Output the (x, y) coordinate of the center of the cell containing the given text.  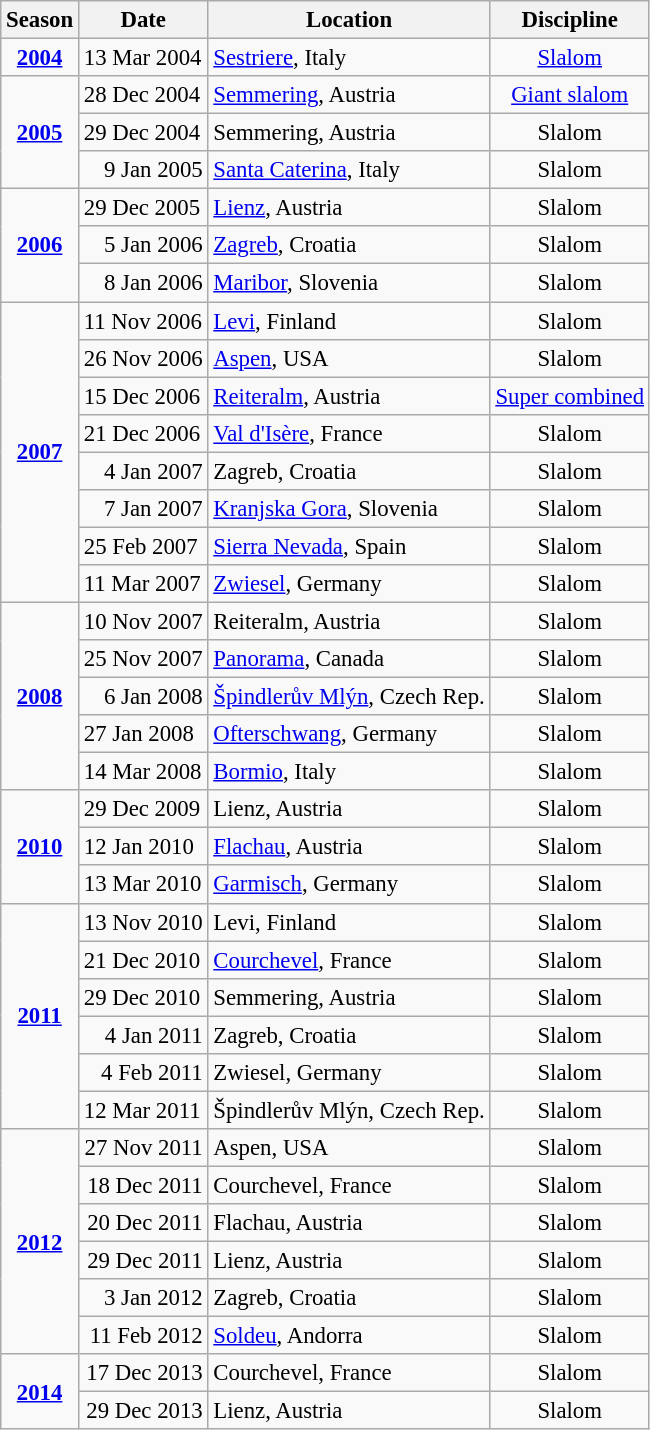
13 Mar 2010 (143, 885)
29 Dec 2011 (143, 1261)
2011 (40, 1016)
27 Jan 2008 (143, 734)
3 Jan 2012 (143, 1298)
Soldeu, Andorra (349, 1336)
2004 (40, 58)
Maribor, Slovenia (349, 283)
Date (143, 20)
15 Dec 2006 (143, 396)
4 Feb 2011 (143, 1073)
12 Mar 2011 (143, 1110)
25 Nov 2007 (143, 659)
2014 (40, 1392)
11 Feb 2012 (143, 1336)
Val d'Isère, France (349, 433)
Location (349, 20)
18 Dec 2011 (143, 1185)
Bormio, Italy (349, 772)
Giant slalom (570, 95)
2006 (40, 246)
29 Dec 2005 (143, 208)
Ofterschwang, Germany (349, 734)
11 Mar 2007 (143, 584)
Sestriere, Italy (349, 58)
29 Dec 2004 (143, 133)
21 Dec 2010 (143, 960)
29 Dec 2013 (143, 1411)
7 Jan 2007 (143, 509)
5 Jan 2006 (143, 245)
25 Feb 2007 (143, 546)
11 Nov 2006 (143, 321)
17 Dec 2013 (143, 1373)
29 Dec 2010 (143, 997)
2010 (40, 846)
2007 (40, 452)
10 Nov 2007 (143, 621)
27 Nov 2011 (143, 1148)
28 Dec 2004 (143, 95)
Kranjska Gora, Slovenia (349, 509)
Season (40, 20)
2005 (40, 132)
Santa Caterina, Italy (349, 170)
13 Nov 2010 (143, 922)
6 Jan 2008 (143, 697)
14 Mar 2008 (143, 772)
20 Dec 2011 (143, 1223)
21 Dec 2006 (143, 433)
29 Dec 2009 (143, 809)
9 Jan 2005 (143, 170)
4 Jan 2011 (143, 1035)
Sierra Nevada, Spain (349, 546)
12 Jan 2010 (143, 847)
8 Jan 2006 (143, 283)
13 Mar 2004 (143, 58)
2012 (40, 1242)
Garmisch, Germany (349, 885)
Super combined (570, 396)
2008 (40, 696)
4 Jan 2007 (143, 471)
Discipline (570, 20)
Panorama, Canada (349, 659)
26 Nov 2006 (143, 358)
